Pinpoint the cell where the given text exists, returning its (X, Y) midpoint coordinate. 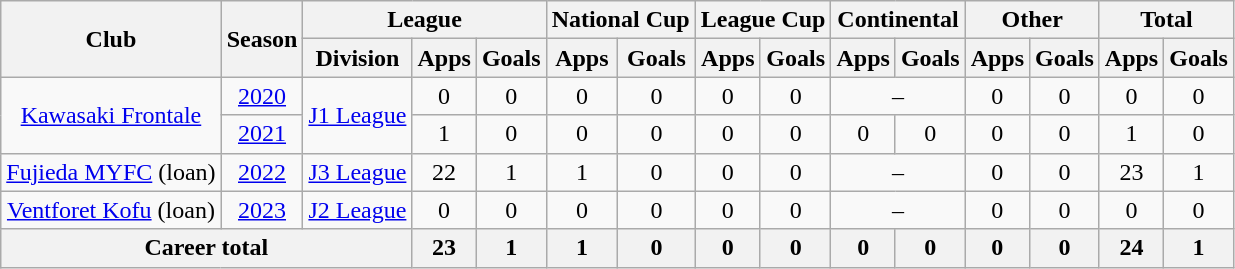
Career total (206, 248)
22 (444, 172)
Club (111, 39)
2022 (262, 172)
J3 League (358, 172)
2021 (262, 134)
League (424, 20)
League Cup (763, 20)
Ventforet Kofu (loan) (111, 210)
Kawasaki Frontale (111, 115)
Other (1032, 20)
Season (262, 39)
24 (1131, 248)
J2 League (358, 210)
Division (358, 58)
Continental (898, 20)
Fujieda MYFC (loan) (111, 172)
2020 (262, 96)
J1 League (358, 115)
Total (1166, 20)
2023 (262, 210)
National Cup (620, 20)
